Pinpoint the cell where the given text exists, returning its [X, Y] midpoint coordinate. 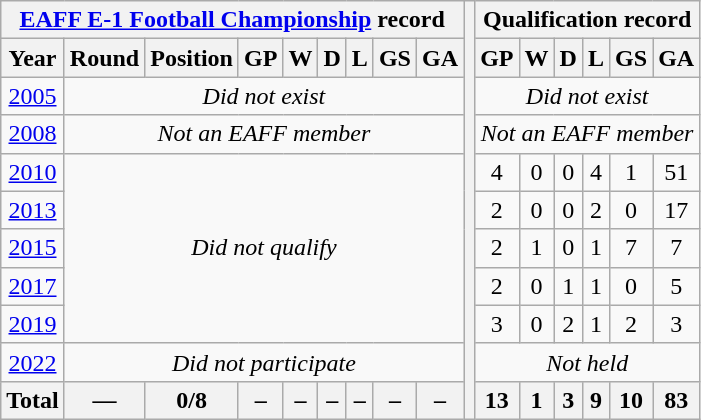
Year [33, 58]
Total [33, 400]
2022 [33, 362]
83 [676, 400]
2010 [33, 172]
10 [632, 400]
51 [676, 172]
17 [676, 210]
2015 [33, 248]
EAFF E-1 Football Championship record [232, 20]
0/8 [192, 400]
Round [104, 58]
13 [497, 400]
5 [676, 286]
9 [596, 400]
Qualification record [588, 20]
2005 [33, 96]
2017 [33, 286]
Not held [588, 362]
2013 [33, 210]
2019 [33, 324]
2008 [33, 134]
Did not participate [264, 362]
Position [192, 58]
— [104, 400]
Did not qualify [264, 248]
